Locate the cell with the specified text and output its [x, y] center coordinate. 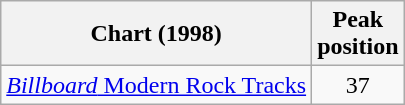
Chart (1998) [156, 34]
37 [358, 85]
Peakposition [358, 34]
Billboard Modern Rock Tracks [156, 85]
